Scan for the cell matching the given text and deliver its [x, y] coordinate at center. 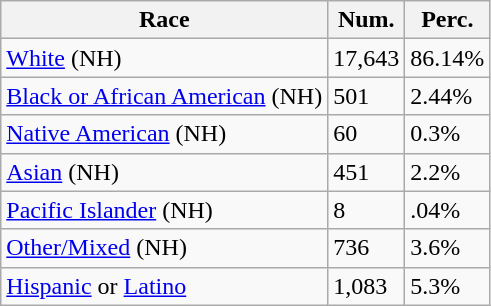
Perc. [448, 20]
86.14% [448, 58]
17,643 [366, 58]
3.6% [448, 248]
Hispanic or Latino [164, 286]
2.2% [448, 172]
0.3% [448, 134]
Pacific Islander (NH) [164, 210]
60 [366, 134]
.04% [448, 210]
1,083 [366, 286]
8 [366, 210]
Other/Mixed (NH) [164, 248]
Black or African American (NH) [164, 96]
501 [366, 96]
Native American (NH) [164, 134]
Race [164, 20]
Num. [366, 20]
2.44% [448, 96]
5.3% [448, 286]
451 [366, 172]
White (NH) [164, 58]
736 [366, 248]
Asian (NH) [164, 172]
